For the text-containing cell, return its midpoint in (x, y) coordinate format. 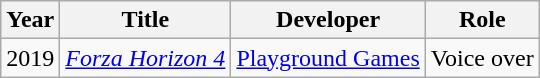
Voice over (482, 58)
Title (146, 20)
Playground Games (328, 58)
Forza Horizon 4 (146, 58)
2019 (30, 58)
Role (482, 20)
Year (30, 20)
Developer (328, 20)
